Capture the cell that displays the provided text and extract its [x, y] central coordinate. 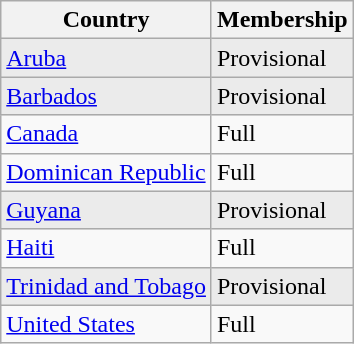
Barbados [106, 96]
Membership [282, 20]
Trinidad and Tobago [106, 286]
Dominican Republic [106, 172]
Canada [106, 134]
Haiti [106, 248]
Country [106, 20]
United States [106, 324]
Aruba [106, 58]
Guyana [106, 210]
